Capture the cell that displays the provided text and extract its (X, Y) central coordinate. 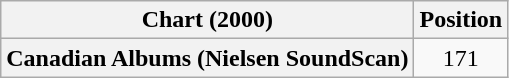
171 (461, 58)
Position (461, 20)
Canadian Albums (Nielsen SoundScan) (208, 58)
Chart (2000) (208, 20)
